Capture the cell that displays the provided text and extract its (X, Y) central coordinate. 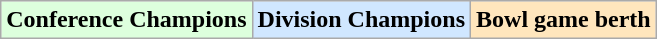
Conference Champions (126, 20)
Division Champions (361, 20)
Bowl game berth (564, 20)
